Search for the cell housing the specified text and yield its [X, Y] center coordinate. 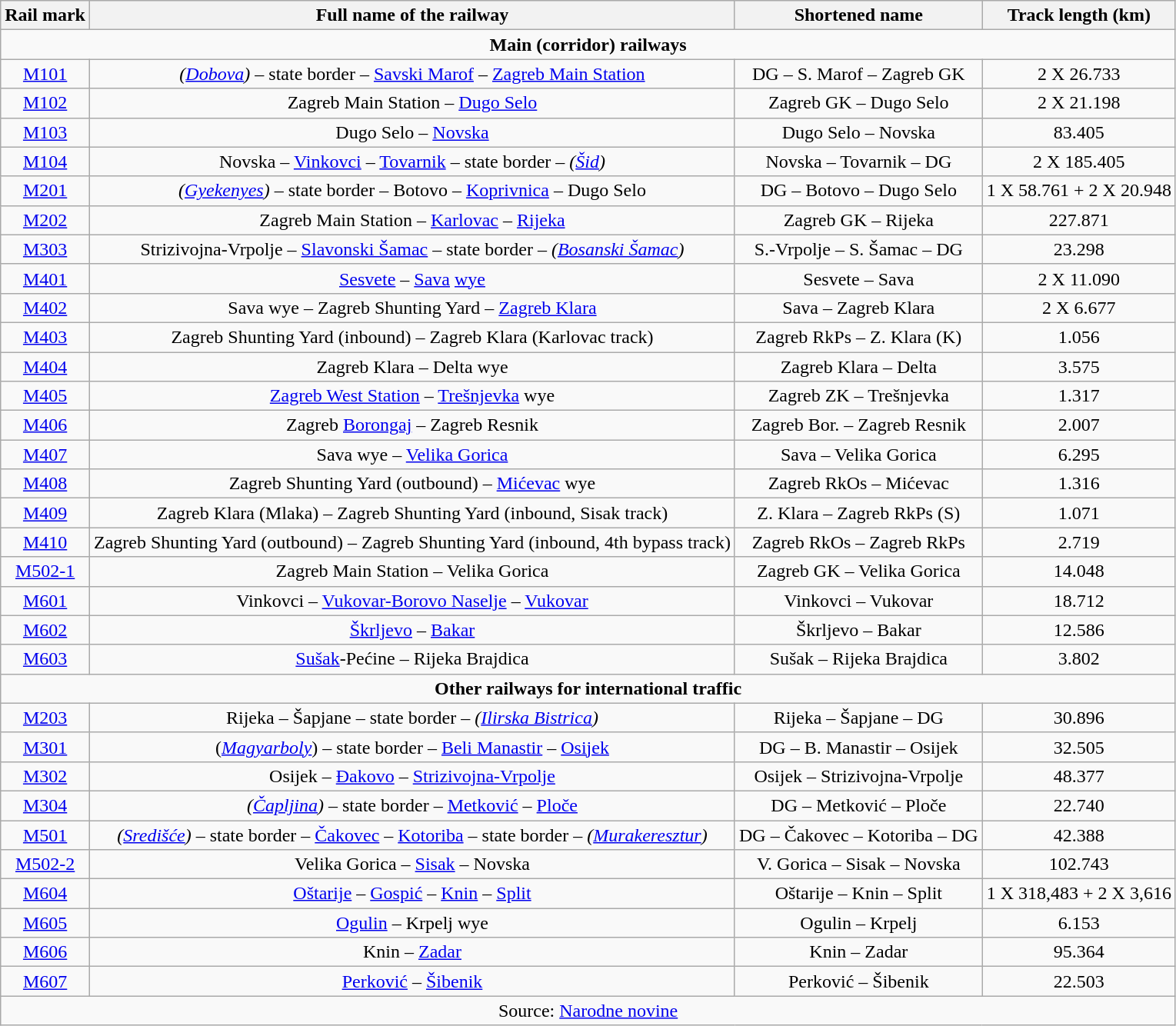
22.503 [1078, 981]
M302 [45, 776]
DG – B. Manastir – Osijek [858, 747]
2 X 21.198 [1078, 103]
Sesvete – Sava [858, 278]
Rijeka – Šapjane – DG [858, 718]
M104 [45, 162]
M607 [45, 981]
Rail mark [45, 15]
Zagreb Klara – Delta [858, 367]
6.295 [1078, 455]
(Čapljina) – state border – Metković – Ploče [412, 805]
2 X 11.090 [1078, 278]
Rijeka – Šapjane – state border – (Ilirska Bistrica) [412, 718]
Other railways for international traffic [588, 688]
Shortened name [858, 15]
(Magyarboly) – state border – Beli Manastir – Osijek [412, 747]
M606 [45, 952]
M501 [45, 834]
M101 [45, 74]
Zagreb GK – Rijeka [858, 220]
42.388 [1078, 834]
23.298 [1078, 249]
Sava – Velika Gorica [858, 455]
M407 [45, 455]
Zagreb GK – Dugo Selo [858, 103]
2 X 26.733 [1078, 74]
Sušak-Pećine – Rijeka Brajdica [412, 659]
Zagreb Main Station – Dugo Selo [412, 103]
Sava wye – Velika Gorica [412, 455]
M602 [45, 630]
Zagreb RkOs – Mićevac [858, 484]
Sesvete – Sava wye [412, 278]
Novska – Tovarnik – DG [858, 162]
2 X 185.405 [1078, 162]
DG – Metković – Ploče [858, 805]
DG – Botovo – Dugo Selo [858, 191]
M301 [45, 747]
Zagreb GK – Velika Gorica [858, 571]
Sušak – Rijeka Brajdica [858, 659]
12.586 [1078, 630]
Ogulin – Krpelj wye [412, 923]
V. Gorica – Sisak – Novska [858, 864]
1.071 [1078, 513]
2.719 [1078, 542]
Zagreb Shunting Yard (outbound) – Zagreb Shunting Yard (inbound, 4th bypass track) [412, 542]
M304 [45, 805]
102.743 [1078, 864]
Track length (km) [1078, 15]
(Središće) – state border – Čakovec – Kotoriba – state border – (Murakeresztur) [412, 834]
Zagreb ZK – Trešnjevka [858, 396]
M401 [45, 278]
48.377 [1078, 776]
2.007 [1078, 425]
3.802 [1078, 659]
6.153 [1078, 923]
S.-Vrpolje – S. Šamac – DG [858, 249]
Zagreb Main Station – Karlovac – Rijeka [412, 220]
Oštarije – Knin – Split [858, 894]
M406 [45, 425]
M403 [45, 337]
Oštarije – Gospić – Knin – Split [412, 894]
M502-1 [45, 571]
1 X 58.761 + 2 X 20.948 [1078, 191]
2 X 6.677 [1078, 308]
32.505 [1078, 747]
M409 [45, 513]
1.317 [1078, 396]
Sava wye – Zagreb Shunting Yard – Zagreb Klara [412, 308]
M601 [45, 601]
Ogulin – Krpelj [858, 923]
Source: Narodne novine [588, 1011]
Velika Gorica – Sisak – Novska [412, 864]
Full name of the railway [412, 15]
M603 [45, 659]
M605 [45, 923]
Strizivojna-Vrpolje – Slavonski Šamac – state border – (Bosanski Šamac) [412, 249]
M203 [45, 718]
Vinkovci – Vukovar [858, 601]
Zagreb Shunting Yard (outbound) – Mićevac wye [412, 484]
Main (corridor) railways [588, 45]
M604 [45, 894]
DG – S. Marof – Zagreb GK [858, 74]
Zagreb Borongaj – Zagreb Resnik [412, 425]
Zagreb Klara (Mlaka) – Zagreb Shunting Yard (inbound, Sisak track) [412, 513]
22.740 [1078, 805]
Zagreb Bor. – Zagreb Resnik [858, 425]
83.405 [1078, 132]
M402 [45, 308]
M202 [45, 220]
M404 [45, 367]
(Dobova) – state border – Savski Marof – Zagreb Main Station [412, 74]
M408 [45, 484]
14.048 [1078, 571]
Sava – Zagreb Klara [858, 308]
Vinkovci – Vukovar-Borovo Naselje – Vukovar [412, 601]
1.316 [1078, 484]
Osijek – Đakovo – Strizivojna-Vrpolje [412, 776]
Zagreb Main Station – Velika Gorica [412, 571]
30.896 [1078, 718]
(Gyekenyes) – state border – Botovo – Koprivnica – Dugo Selo [412, 191]
227.871 [1078, 220]
M103 [45, 132]
DG – Čakovec – Kotoriba – DG [858, 834]
95.364 [1078, 952]
M303 [45, 249]
Novska – Vinkovci – Tovarnik – state border – (Šid) [412, 162]
1 X 318,483 + 2 X 3,616 [1078, 894]
M405 [45, 396]
Z. Klara – Zagreb RkPs (S) [858, 513]
3.575 [1078, 367]
1.056 [1078, 337]
Zagreb Klara – Delta wye [412, 367]
M410 [45, 542]
M201 [45, 191]
Zagreb West Station – Trešnjevka wye [412, 396]
Zagreb RkOs – Zagreb RkPs [858, 542]
Zagreb RkPs – Z. Klara (K) [858, 337]
M502-2 [45, 864]
Osijek – Strizivojna-Vrpolje [858, 776]
18.712 [1078, 601]
Zagreb Shunting Yard (inbound) – Zagreb Klara (Karlovac track) [412, 337]
M102 [45, 103]
